Extract the [x, y] coordinate from the center of the cell holding the provided text.  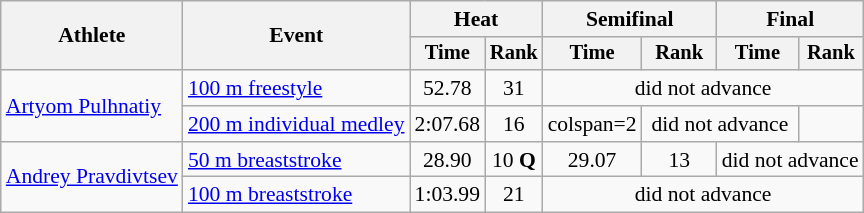
2:07.68 [448, 124]
10 Q [514, 160]
Artyom Pulhnatiy [92, 106]
Final [790, 19]
21 [514, 195]
Andrey Pravdivtsev [92, 178]
31 [514, 88]
Semifinal [630, 19]
200 m individual medley [296, 124]
28.90 [448, 160]
Heat [476, 19]
Event [296, 36]
50 m breaststroke [296, 160]
Athlete [92, 36]
100 m freestyle [296, 88]
29.07 [592, 160]
1:03.99 [448, 195]
13 [680, 160]
52.78 [448, 88]
colspan=2 [592, 124]
16 [514, 124]
100 m breaststroke [296, 195]
